Capture the cell that displays the provided text and extract its [x, y] central coordinate. 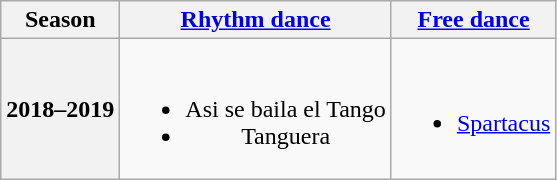
Free dance [473, 20]
Asi se baila el Tango Tanguera [256, 109]
Season [60, 20]
Spartacus [473, 109]
2018–2019 [60, 109]
Rhythm dance [256, 20]
